From the cell containing the given text, extract its center point as (x, y) coordinate. 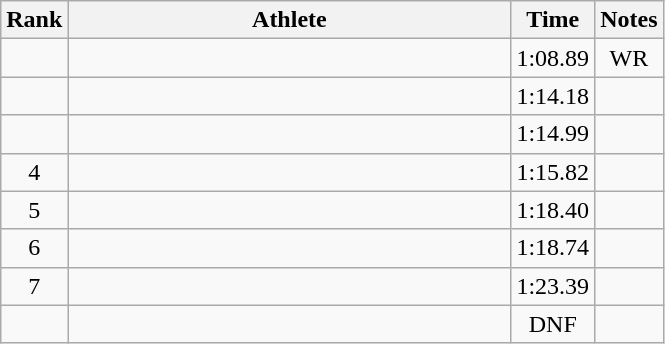
1:18.40 (553, 210)
1:23.39 (553, 286)
1:08.89 (553, 58)
Rank (34, 20)
1:18.74 (553, 248)
Notes (629, 20)
DNF (553, 324)
Time (553, 20)
1:14.99 (553, 134)
6 (34, 248)
5 (34, 210)
Athlete (290, 20)
1:15.82 (553, 172)
1:14.18 (553, 96)
4 (34, 172)
7 (34, 286)
WR (629, 58)
